Pinpoint the cell where the given text exists, returning its (X, Y) midpoint coordinate. 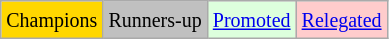
Relegated (342, 20)
Runners-up (155, 20)
Promoted (252, 20)
Champions (52, 20)
